Capture the cell that displays the provided text and extract its (x, y) central coordinate. 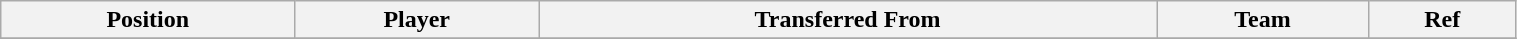
Player (417, 20)
Team (1263, 20)
Position (148, 20)
Ref (1442, 20)
Transferred From (848, 20)
